Extract the [x, y] coordinate from the center of the cell holding the provided text.  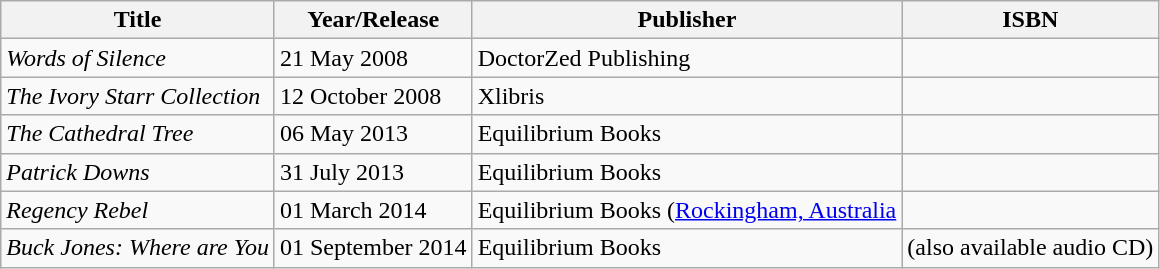
Buck Jones: Where are You [138, 248]
06 May 2013 [373, 134]
The Cathedral Tree [138, 134]
Patrick Downs [138, 172]
DoctorZed Publishing [687, 58]
Regency Rebel [138, 210]
Year/Release [373, 20]
Equilibrium Books (Rockingham, Australia [687, 210]
Publisher [687, 20]
01 September 2014 [373, 248]
ISBN [1030, 20]
31 July 2013 [373, 172]
01 March 2014 [373, 210]
Xlibris [687, 96]
Title [138, 20]
(also available audio CD) [1030, 248]
The Ivory Starr Collection [138, 96]
12 October 2008 [373, 96]
21 May 2008 [373, 58]
Words of Silence [138, 58]
